Output the [X, Y] coordinate of the center of the cell containing the given text.  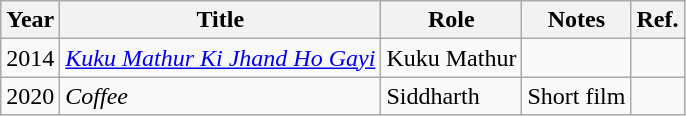
Kuku Mathur Ki Jhand Ho Gayi [220, 58]
2020 [30, 96]
Ref. [658, 20]
Kuku Mathur [452, 58]
Coffee [220, 96]
Siddharth [452, 96]
Notes [576, 20]
Title [220, 20]
Short film [576, 96]
Role [452, 20]
Year [30, 20]
2014 [30, 58]
